Detect which cell encompasses the target text, then output its [X, Y] center coordinate. 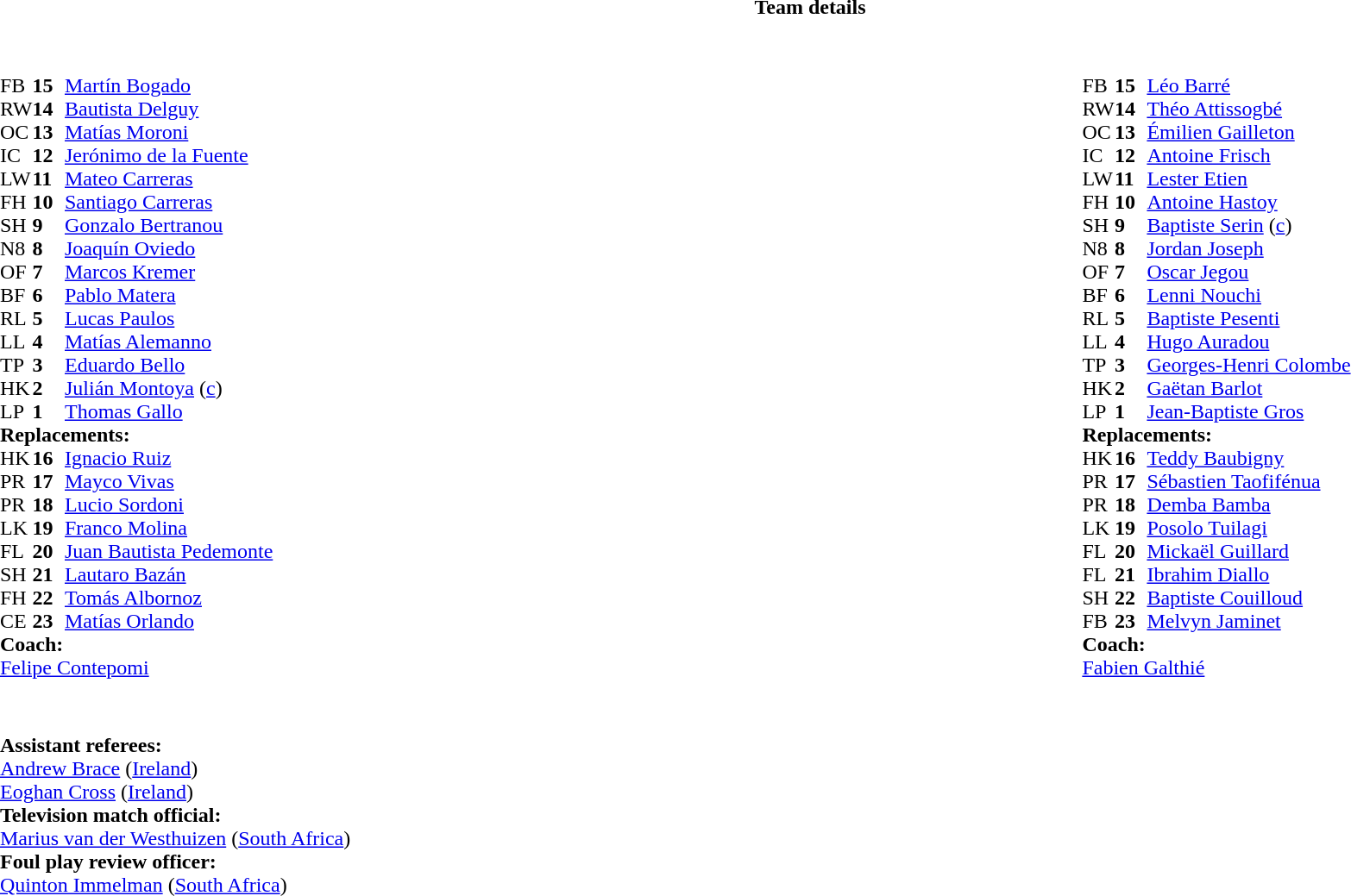
Ibrahim Diallo [1248, 574]
Demba Bamba [1248, 505]
Matías Alemanno [169, 341]
Santiago Carreras [169, 202]
Franco Molina [169, 528]
Martín Bogado [169, 86]
Melvyn Jaminet [1248, 621]
Jerónimo de la Fuente [169, 155]
Pablo Matera [169, 295]
Marcos Kremer [169, 273]
Lautaro Bazán [169, 574]
Matías Orlando [169, 621]
Ignacio Ruiz [169, 459]
Oscar Jegou [1248, 273]
Antoine Hastoy [1248, 202]
Jordan Joseph [1248, 248]
Felipe Contepomi [136, 667]
Émilien Gailleton [1248, 133]
Matías Moroni [169, 133]
Bautista Delguy [169, 109]
Posolo Tuilagi [1248, 528]
CE [16, 621]
Sébastien Taofifénua [1248, 481]
Lucio Sordoni [169, 505]
Georges-Henri Colombe [1248, 366]
Julián Montoya (c) [169, 388]
Léo Barré [1248, 86]
Théo Attissogbé [1248, 109]
Gaëtan Barlot [1248, 388]
Fabien Galthié [1216, 667]
Mayco Vivas [169, 481]
Baptiste Pesenti [1248, 319]
Lenni Nouchi [1248, 295]
Juan Bautista Pedemonte [169, 552]
Lester Etien [1248, 179]
Tomás Albornoz [169, 598]
Hugo Auradou [1248, 341]
Antoine Frisch [1248, 155]
Baptiste Serin (c) [1248, 226]
Mateo Carreras [169, 179]
Teddy Baubigny [1248, 459]
Joaquín Oviedo [169, 248]
Eduardo Bello [169, 366]
Mickaël Guillard [1248, 552]
Gonzalo Bertranou [169, 226]
Lucas Paulos [169, 319]
Thomas Gallo [169, 412]
Jean-Baptiste Gros [1248, 412]
Baptiste Couilloud [1248, 598]
